Return the (X, Y) coordinate for the center point of the cell that contains the specified text.  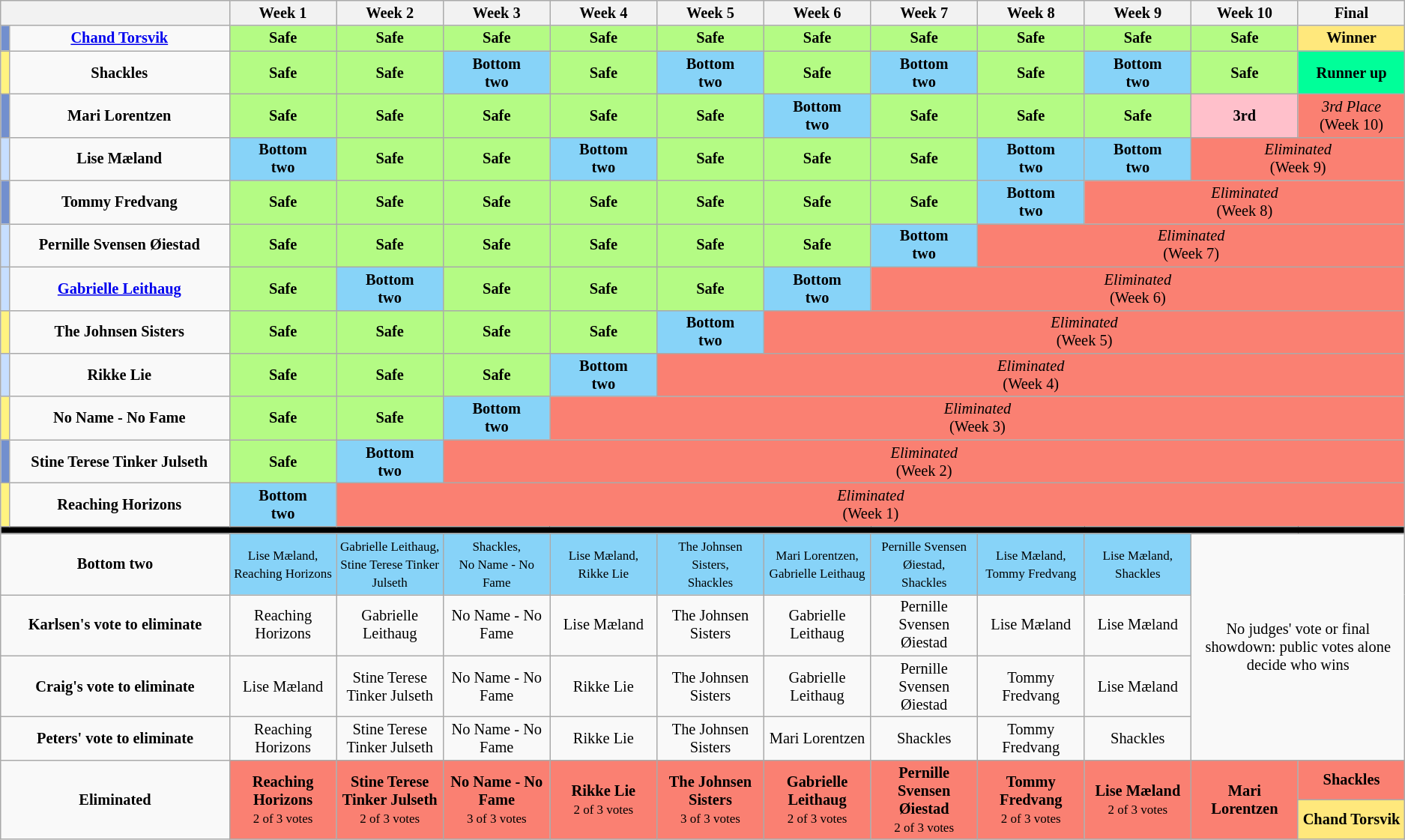
Week 10 (1245, 13)
Eliminated(Week 5) (1084, 332)
Pernille Svensen Øiestad,Shackles (925, 564)
Peters' vote to eliminate (115, 738)
Eliminated(Week 9) (1298, 159)
Week 1 (283, 13)
Week 9 (1137, 13)
Eliminated(Week 6) (1137, 288)
Runner up (1352, 73)
Lise Mæland,Reaching Horizons (283, 564)
Eliminated(Week 2) (923, 462)
The Johnsen Sisters,Shackles (710, 564)
Stine Terese Tinker Julseth2 of 3 votes (390, 800)
Week 4 (604, 13)
Gabrielle Leithaug,Stine Terese Tinker Julseth (390, 564)
Week 2 (390, 13)
Eliminated(Week 7) (1191, 245)
Bottom two (115, 564)
Gabrielle Leithaug2 of 3 votes (817, 800)
Winner (1352, 38)
3rd (1245, 115)
Lise Mæland2 of 3 votes (1137, 800)
Mari Lorentzen,Gabrielle Leithaug (817, 564)
3rd Place(Week 10) (1352, 115)
Eliminated(Week 3) (977, 418)
Eliminated (115, 800)
Pernille Svensen Øiestad2 of 3 votes (925, 800)
Week 8 (1031, 13)
Rikke Lie2 of 3 votes (604, 800)
Reaching Horizons2 of 3 votes (283, 800)
Eliminated(Week 1) (871, 504)
Lise Mæland,Shackles (1137, 564)
The Johnsen Sisters3 of 3 votes (710, 800)
Week 7 (925, 13)
Week 5 (710, 13)
Week 3 (496, 13)
Final (1352, 13)
Craig's vote to eliminate (115, 686)
Tommy Fredvang2 of 3 votes (1031, 800)
Shackles,No Name - No Fame (496, 564)
Lise Mæland,Rikke Lie (604, 564)
Week 6 (817, 13)
Karlsen's vote to eliminate (115, 625)
Eliminated(Week 4) (1031, 375)
Eliminated(Week 8) (1245, 202)
No judges' vote or final showdown: public votes alone decide who wins (1298, 647)
No Name - No Fame3 of 3 votes (496, 800)
Lise Mæland,Tommy Fredvang (1031, 564)
